Search for the cell housing the specified text and yield its (x, y) center coordinate. 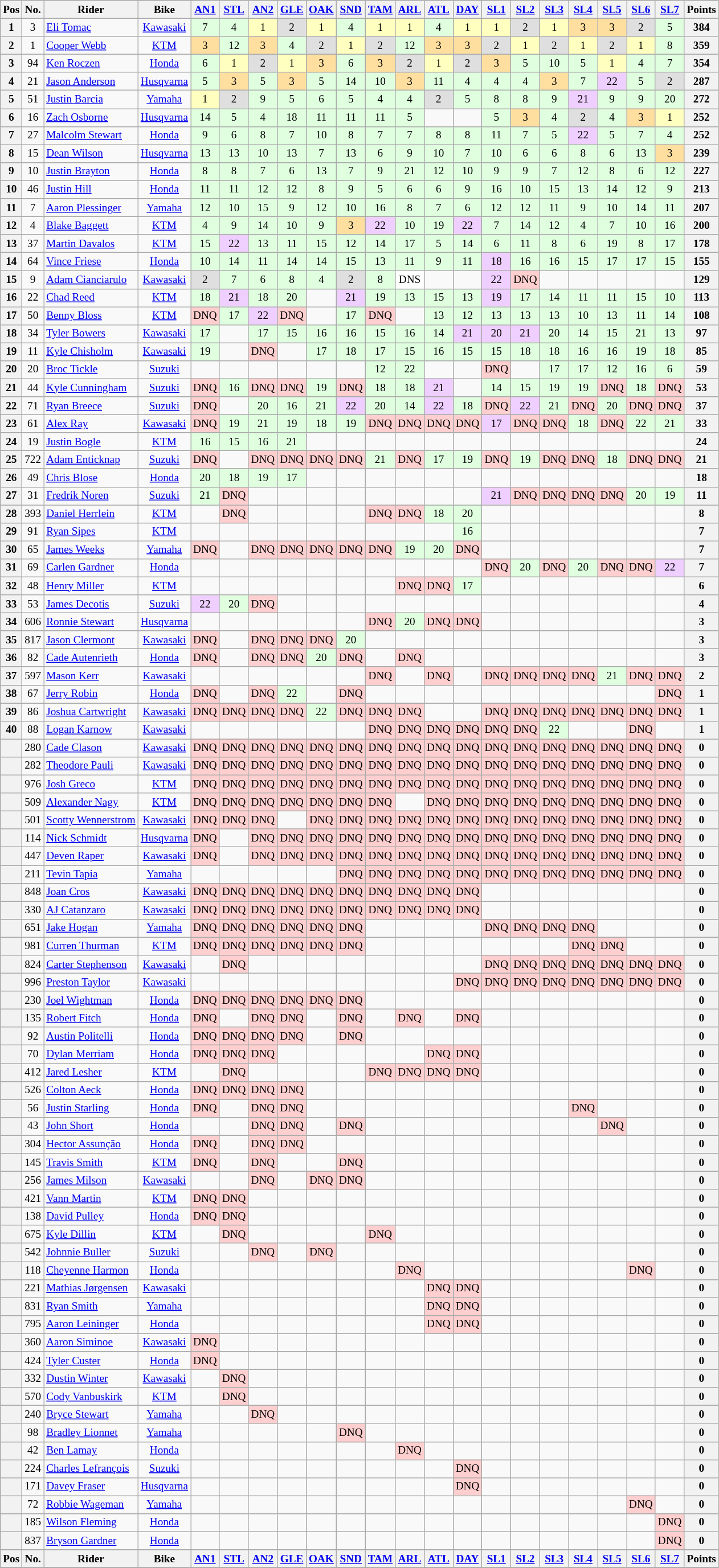
Chris Blose (91, 478)
542 (33, 1253)
Ben Lamay (91, 1451)
108 (701, 315)
Vince Friese (91, 262)
Travis Smith (91, 1163)
Ken Roczen (91, 63)
30 (11, 550)
Scotty Wennerstrom (91, 820)
359 (701, 46)
304 (33, 1144)
837 (33, 1541)
28 (11, 514)
221 (33, 1288)
Cade Autenrieth (91, 658)
996 (33, 982)
155 (701, 262)
Adam Cianciarulo (91, 280)
421 (33, 1198)
72 (33, 1505)
240 (33, 1415)
46 (33, 190)
26 (11, 478)
48 (33, 586)
Malcolm Stewart (91, 136)
67 (33, 694)
224 (33, 1468)
Deven Raper (91, 856)
Joshua Cartwright (91, 712)
Justin Starling (91, 1109)
Justin Bogle (91, 442)
230 (33, 1000)
Dylan Merriam (91, 1054)
36 (11, 658)
51 (33, 100)
50 (33, 315)
64 (33, 262)
Theodore Pauli (91, 766)
94 (33, 63)
23 (11, 424)
Alexander Nagy (91, 802)
42 (33, 1451)
88 (33, 730)
Aaron Plessinger (91, 208)
Jason Anderson (91, 81)
Jerry Robin (91, 694)
207 (701, 208)
James Decotis (91, 604)
282 (33, 766)
360 (33, 1343)
Mathias Jørgensen (91, 1288)
David Pulley (91, 1216)
Hector Assunção (91, 1144)
James Weeks (91, 550)
Tevin Tapia (91, 874)
817 (33, 640)
384 (701, 27)
43 (33, 1126)
Kyle Cunningham (91, 388)
86 (33, 712)
Alex Ray (91, 424)
Josh Greco (91, 784)
32 (11, 586)
Ronnie Stewart (91, 622)
171 (33, 1487)
213 (701, 190)
James Milson (91, 1180)
795 (33, 1324)
424 (33, 1361)
Austin Politelli (91, 1036)
Charles Lefrançois (91, 1468)
501 (33, 820)
56 (33, 1109)
Martin Davalos (91, 244)
Justin Brayton (91, 171)
Aaron Leininger (91, 1324)
91 (33, 532)
Justin Hill (91, 190)
393 (33, 514)
Justin Barcia (91, 100)
Vann Martin (91, 1198)
722 (33, 460)
Nick Schmidt (91, 838)
138 (33, 1216)
675 (33, 1234)
Bradley Lionnet (91, 1432)
848 (33, 892)
145 (33, 1163)
Kyle Chisholm (91, 352)
570 (33, 1397)
185 (33, 1522)
Colton Aeck (91, 1090)
354 (701, 63)
35 (11, 640)
Cooper Webb (91, 46)
Preston Taylor (91, 982)
61 (33, 424)
135 (33, 1018)
Henry Miller (91, 586)
Davey Fraser (91, 1487)
71 (33, 406)
Joan Cros (91, 892)
976 (33, 784)
92 (33, 1036)
597 (33, 676)
Bryson Gardner (91, 1541)
239 (701, 154)
Ryan Breece (91, 406)
Zach Osborne (91, 117)
Jason Clermont (91, 640)
Carlen Gardner (91, 568)
Chad Reed (91, 298)
280 (33, 748)
85 (701, 352)
272 (701, 100)
Jared Lesher (91, 1072)
29 (11, 532)
447 (33, 856)
Cody Vanbuskirk (91, 1397)
Aaron Siminoe (91, 1343)
824 (33, 964)
330 (33, 910)
John Short (91, 1126)
227 (701, 171)
38 (11, 694)
200 (701, 225)
49 (33, 478)
97 (701, 334)
Joel Wightman (91, 1000)
287 (701, 81)
Robbie Wageman (91, 1505)
82 (33, 658)
Adam Enticknap (91, 460)
Johnnie Buller (91, 1253)
211 (33, 874)
Ryan Sipes (91, 532)
606 (33, 622)
Carter Stephenson (91, 964)
59 (701, 370)
Eli Tomac (91, 27)
39 (11, 712)
Curren Thurman (91, 946)
Broc Tickle (91, 370)
831 (33, 1307)
256 (33, 1180)
Fredrik Noren (91, 496)
70 (33, 1054)
Wilson Fleming (91, 1522)
AJ Catanzaro (91, 910)
Kyle Dillin (91, 1234)
Cheyenne Harmon (91, 1270)
Jake Hogan (91, 928)
118 (33, 1270)
526 (33, 1090)
Bryce Stewart (91, 1415)
98 (33, 1432)
412 (33, 1072)
129 (701, 280)
Blake Baggett (91, 225)
Benny Bloss (91, 315)
651 (33, 928)
Dustin Winter (91, 1378)
Robert Fitch (91, 1018)
69 (33, 568)
Ryan Smith (91, 1307)
114 (33, 838)
DNS (410, 280)
Daniel Herrlein (91, 514)
509 (33, 802)
Dean Wilson (91, 154)
178 (701, 244)
981 (33, 946)
44 (33, 388)
Tyler Bowers (91, 334)
113 (701, 298)
40 (11, 730)
Tyler Custer (91, 1361)
Logan Karnow (91, 730)
25 (11, 460)
332 (33, 1378)
Mason Kerr (91, 676)
65 (33, 550)
Cade Clason (91, 748)
